For the text-containing cell, return its midpoint in (x, y) coordinate format. 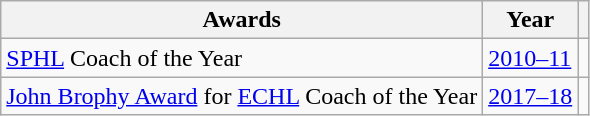
SPHL Coach of the Year (242, 58)
John Brophy Award for ECHL Coach of the Year (242, 96)
2017–18 (530, 96)
2010–11 (530, 58)
Awards (242, 20)
Year (530, 20)
